Return [x, y] of the center of cell containing provided text 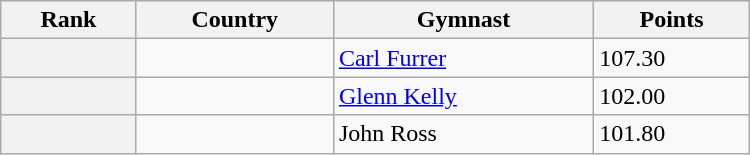
Rank [68, 20]
Carl Furrer [463, 58]
John Ross [463, 134]
Gymnast [463, 20]
107.30 [672, 58]
Glenn Kelly [463, 96]
101.80 [672, 134]
Country [234, 20]
102.00 [672, 96]
Points [672, 20]
